Return the (X, Y) coordinate for the center point of the cell that contains the specified text.  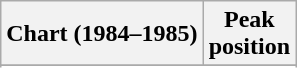
Peakposition (249, 34)
Chart (1984–1985) (102, 34)
